Return the [x, y] coordinate for the center point of the cell that contains the specified text.  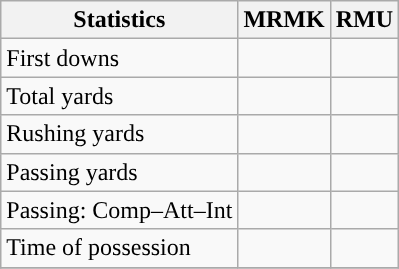
Statistics [120, 20]
Total yards [120, 96]
Time of possession [120, 248]
Passing: Comp–Att–Int [120, 210]
Passing yards [120, 172]
First downs [120, 58]
MRMK [284, 20]
RMU [364, 20]
Rushing yards [120, 134]
